Extract the [X, Y] coordinate from the center of the cell holding the provided text.  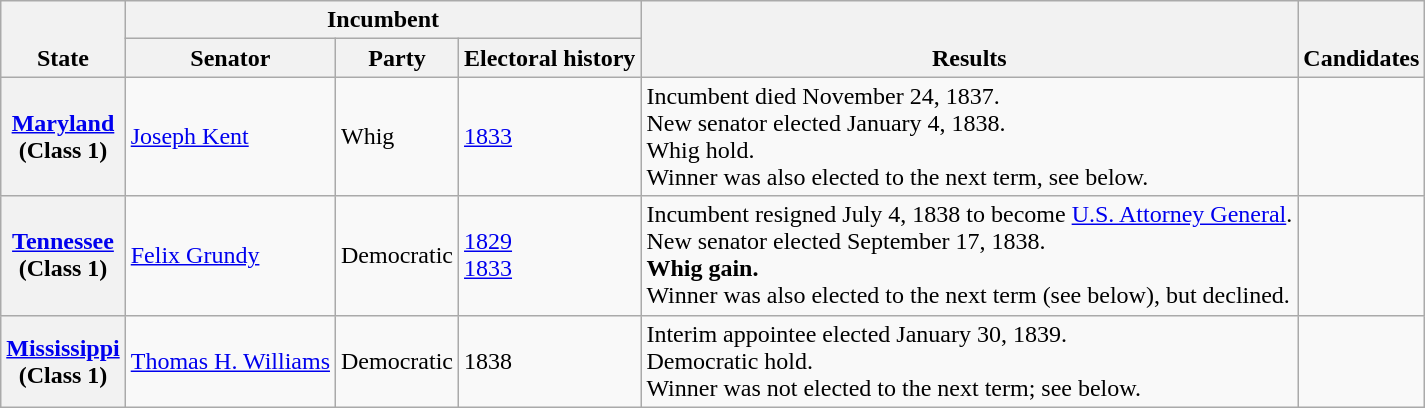
Mississippi(Class 1) [63, 361]
State [63, 39]
Incumbent died November 24, 1837.New senator elected January 4, 1838.Whig hold.Winner was also elected to the next term, see below. [970, 136]
Candidates [1362, 39]
Tennessee(Class 1) [63, 256]
Joseph Kent [230, 136]
Electoral history [550, 58]
1838 [550, 361]
Maryland(Class 1) [63, 136]
Felix Grundy [230, 256]
Thomas H. Williams [230, 361]
Whig [398, 136]
Party [398, 58]
Results [970, 39]
Senator [230, 58]
Interim appointee elected January 30, 1839.Democratic hold.Winner was not elected to the next term; see below. [970, 361]
1829 1833 [550, 256]
1833 [550, 136]
Incumbent [383, 20]
